Return the [X, Y] coordinate for the center point of the cell that contains the specified text.  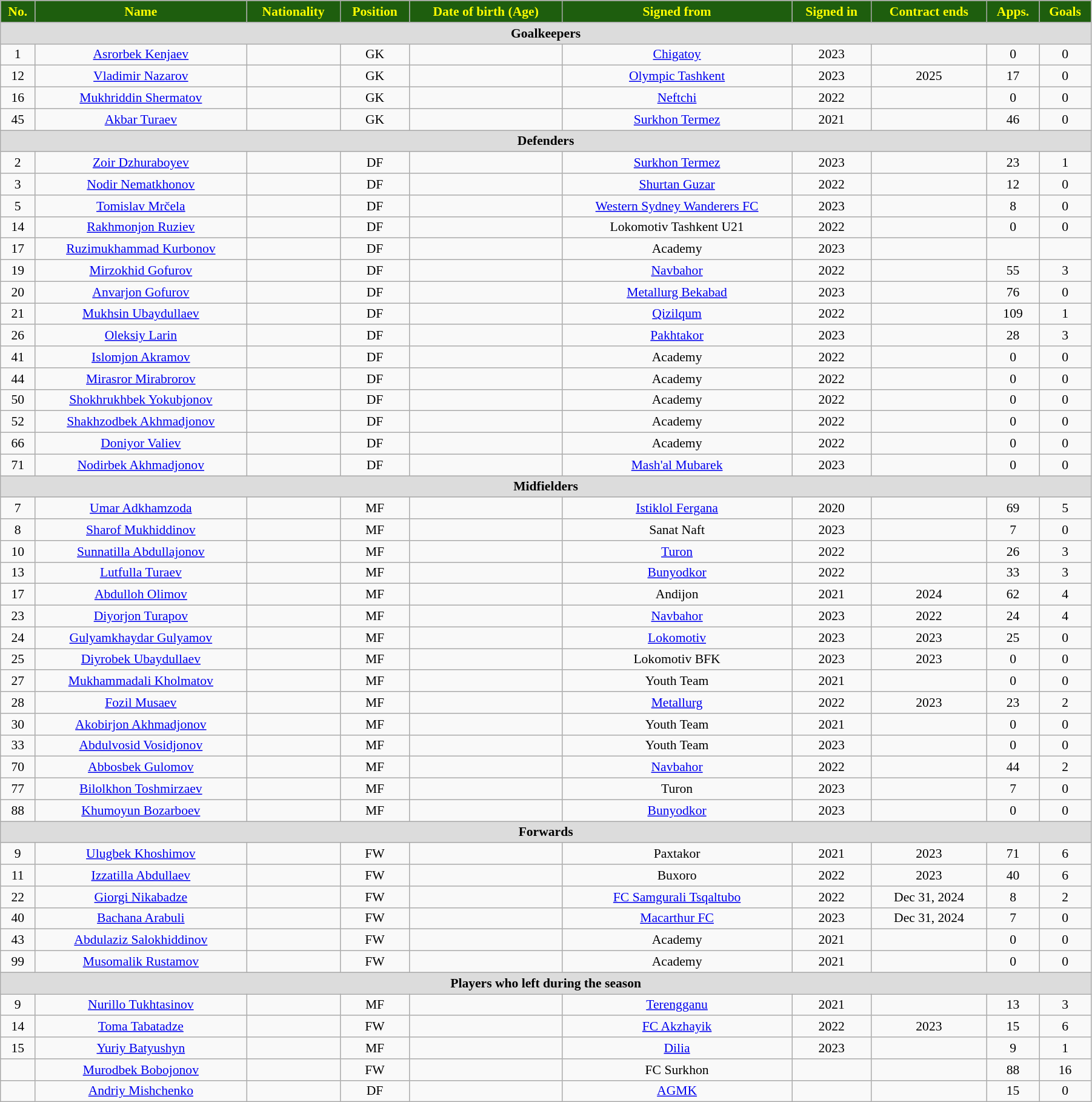
45 [18, 119]
69 [1013, 509]
Shakhzodbek Akhmadjonov [141, 422]
Nurillo Tukhtasinov [141, 1005]
2020 [831, 509]
Giorgi Nikabadze [141, 897]
Date of birth (Age) [486, 12]
Olympic Tashkent [677, 76]
Khumoyun Bozarboev [141, 810]
Lutfulla Turaev [141, 573]
Akbar Turaev [141, 119]
Defenders [546, 141]
Nationality [293, 12]
Anvarjon Gofurov [141, 292]
Gulyamkhaydar Gulyamov [141, 638]
FC Surkhon [677, 1070]
99 [18, 962]
20 [18, 292]
Western Sydney Wanderers FC [677, 206]
Diyorjon Turapov [141, 616]
Position [375, 12]
Buxoro [677, 875]
Metallurg Bekabad [677, 292]
Qizilqum [677, 314]
FC Akzhayik [677, 1027]
27 [18, 681]
Oleksiy Larin [141, 336]
43 [18, 940]
Ruzimukhammad Kurbonov [141, 249]
FC Samgurali Tsqaltubo [677, 897]
Fozil Musaev [141, 703]
Abdulloh Olimov [141, 595]
Abdulvosid Vosidjonov [141, 746]
Bachana Arabuli [141, 918]
Doniyor Valiev [141, 444]
Zoir Dzhuraboyev [141, 163]
Ulugbek Khoshimov [141, 854]
Musomalik Rustamov [141, 962]
Toma Tabatadze [141, 1027]
Signed in [831, 12]
Izzatilla Abdullaev [141, 875]
21 [18, 314]
Midfielders [546, 487]
Bilolkhon Toshmirzaev [141, 789]
11 [18, 875]
Islomjon Akramov [141, 357]
19 [18, 271]
Yuriy Batyushyn [141, 1048]
Goals [1065, 12]
55 [1013, 271]
Nodir Nematkhonov [141, 184]
Goalkeepers [546, 33]
Shokhrukhbek Yokubjonov [141, 400]
Dilia [677, 1048]
22 [18, 897]
Apps. [1013, 12]
Forwards [546, 832]
Players who left during the season [546, 983]
Murodbek Bobojonov [141, 1070]
Pakhtakor [677, 336]
109 [1013, 314]
Metallurg [677, 703]
Lokomotiv Tashkent U21 [677, 227]
Andriy Mishchenko [141, 1091]
Mukhsin Ubaydullaev [141, 314]
77 [18, 789]
Terengganu [677, 1005]
Asrorbek Kenjaev [141, 55]
Istiklol Fergana [677, 509]
70 [18, 767]
Vladimir Nazarov [141, 76]
Mash'al Mubarek [677, 465]
76 [1013, 292]
Akobirjon Akhmadjonov [141, 724]
Chigatoy [677, 55]
Signed from [677, 12]
62 [1013, 595]
Rakhmonjon Ruziev [141, 227]
Mukhriddin Shermatov [141, 98]
46 [1013, 119]
10 [18, 552]
AGMK [677, 1091]
Lokomotiv [677, 638]
Macarthur FC [677, 918]
Nodirbek Akhmadjonov [141, 465]
52 [18, 422]
Mukhammadali Kholmatov [141, 681]
No. [18, 12]
Umar Adkhamzoda [141, 509]
Sharof Mukhiddinov [141, 530]
Contract ends [928, 12]
Diyrobek Ubaydullaev [141, 660]
2024 [928, 595]
50 [18, 400]
Andijon [677, 595]
Abbosbek Gulomov [141, 767]
Paxtakor [677, 854]
Mirasror Mirabrorov [141, 379]
Lokomotiv BFK [677, 660]
Abdulaziz Salokhiddinov [141, 940]
Sanat Naft [677, 530]
2025 [928, 76]
30 [18, 724]
Neftchi [677, 98]
Tomislav Mrčela [141, 206]
41 [18, 357]
Shurtan Guzar [677, 184]
66 [18, 444]
Sunnatilla Abdullajonov [141, 552]
Mirzokhid Gofurov [141, 271]
Name [141, 12]
